Scan for the cell matching the given text and deliver its (x, y) coordinate at center. 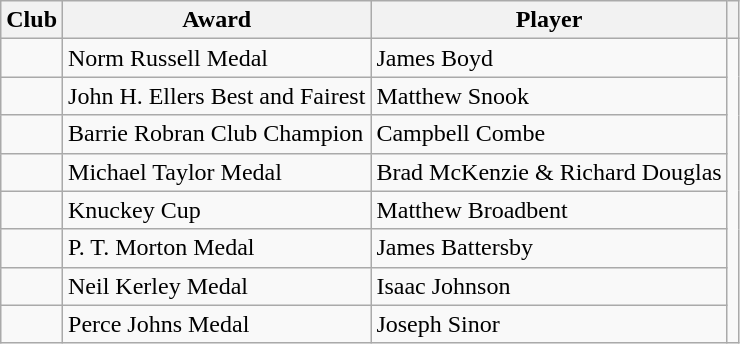
John H. Ellers Best and Fairest (217, 96)
P. T. Morton Medal (217, 248)
James Battersby (549, 248)
Michael Taylor Medal (217, 172)
Barrie Robran Club Champion (217, 134)
Norm Russell Medal (217, 58)
Knuckey Cup (217, 210)
Campbell Combe (549, 134)
Player (549, 20)
Joseph Sinor (549, 324)
Club (32, 20)
Matthew Snook (549, 96)
Brad McKenzie & Richard Douglas (549, 172)
James Boyd (549, 58)
Neil Kerley Medal (217, 286)
Isaac Johnson (549, 286)
Matthew Broadbent (549, 210)
Perce Johns Medal (217, 324)
Award (217, 20)
